Capture the cell that displays the provided text and extract its [x, y] central coordinate. 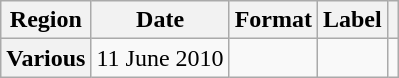
Format [273, 20]
Label [352, 20]
Region [46, 20]
11 June 2010 [160, 58]
Date [160, 20]
Various [46, 58]
